Output the (X, Y) coordinate of the center of the cell containing the given text.  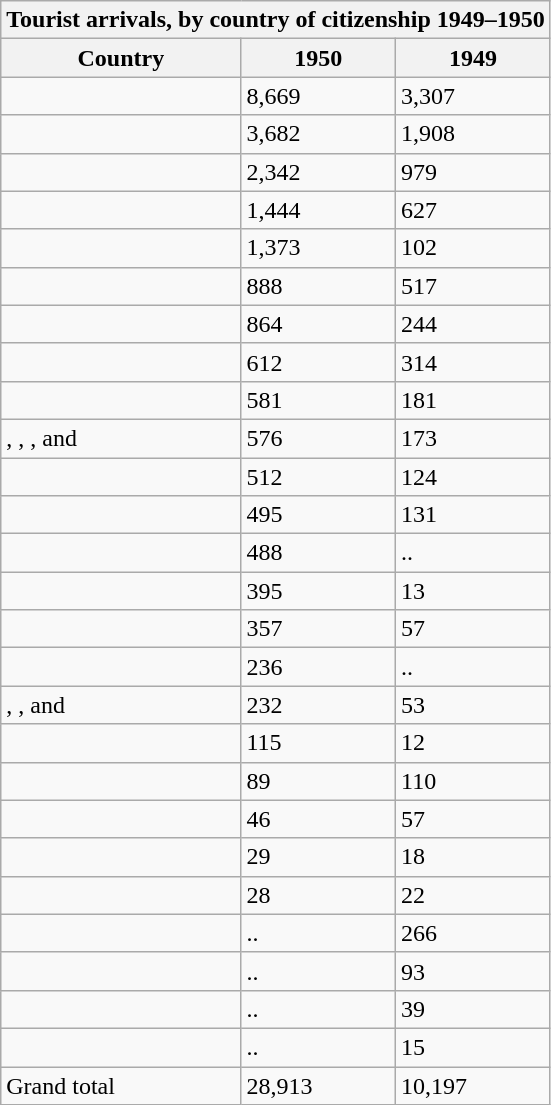
102 (474, 248)
581 (318, 400)
888 (318, 286)
864 (318, 324)
29 (318, 857)
Country (121, 58)
2,342 (318, 172)
22 (474, 895)
357 (318, 629)
488 (318, 553)
495 (318, 515)
115 (318, 743)
314 (474, 362)
89 (318, 781)
28,913 (318, 1085)
39 (474, 1009)
3,682 (318, 134)
13 (474, 591)
1,373 (318, 248)
8,669 (318, 96)
512 (318, 477)
53 (474, 705)
Tourist arrivals, by country of citizenship 1949–1950 (276, 20)
124 (474, 477)
93 (474, 971)
1,908 (474, 134)
236 (318, 667)
244 (474, 324)
15 (474, 1047)
18 (474, 857)
173 (474, 438)
110 (474, 781)
12 (474, 743)
28 (318, 895)
979 (474, 172)
232 (318, 705)
46 (318, 819)
131 (474, 515)
1,444 (318, 210)
395 (318, 591)
1949 (474, 58)
181 (474, 400)
576 (318, 438)
627 (474, 210)
, , , and (121, 438)
Grand total (121, 1085)
3,307 (474, 96)
612 (318, 362)
517 (474, 286)
10,197 (474, 1085)
, , and (121, 705)
1950 (318, 58)
266 (474, 933)
